Locate the cell with the specified text and output its [x, y] center coordinate. 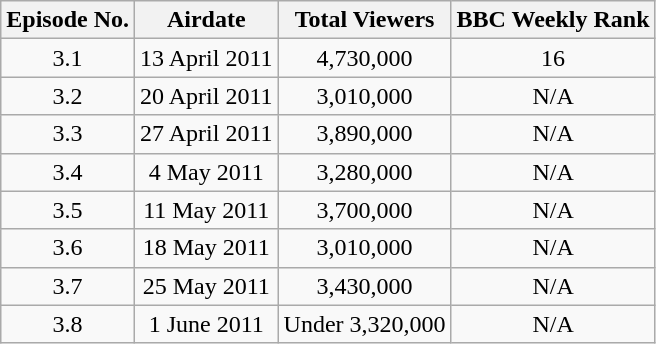
27 April 2011 [207, 134]
13 April 2011 [207, 58]
3.4 [68, 172]
Under 3,320,000 [364, 324]
4 May 2011 [207, 172]
4,730,000 [364, 58]
11 May 2011 [207, 210]
BBC Weekly Rank [553, 20]
3.3 [68, 134]
1 June 2011 [207, 324]
3.8 [68, 324]
3,430,000 [364, 286]
16 [553, 58]
3,890,000 [364, 134]
3.2 [68, 96]
18 May 2011 [207, 248]
3,700,000 [364, 210]
3.7 [68, 286]
Episode No. [68, 20]
Airdate [207, 20]
25 May 2011 [207, 286]
3,280,000 [364, 172]
3.6 [68, 248]
Total Viewers [364, 20]
3.5 [68, 210]
20 April 2011 [207, 96]
3.1 [68, 58]
